Extract the (X, Y) coordinate from the center of the cell holding the provided text.  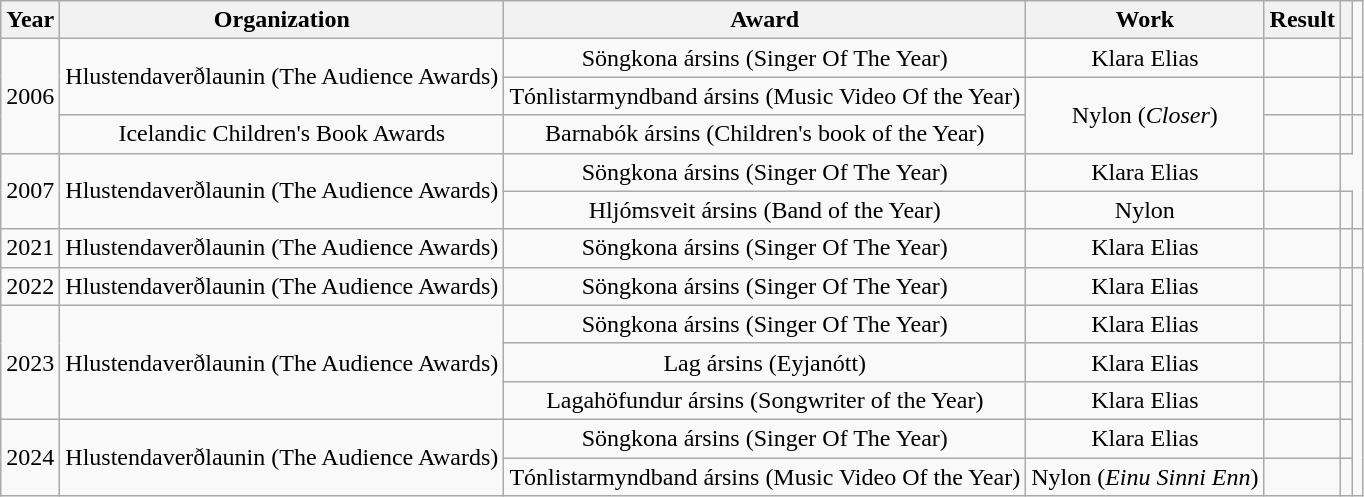
Organization (282, 20)
Nylon (Einu Sinni Enn) (1145, 477)
2006 (30, 96)
2024 (30, 457)
2021 (30, 248)
Icelandic Children's Book Awards (282, 134)
2022 (30, 286)
Barnabók ársins (Children's book of the Year) (765, 134)
Lagahöfundur ársins (Songwriter of the Year) (765, 400)
Lag ársins (Eyjanótt) (765, 362)
Nylon (Closer) (1145, 115)
2023 (30, 362)
Result (1302, 20)
Hljómsveit ársins (Band of the Year) (765, 210)
Year (30, 20)
Award (765, 20)
Work (1145, 20)
Nylon (1145, 210)
2007 (30, 191)
